Return [x, y] of the center of cell containing provided text 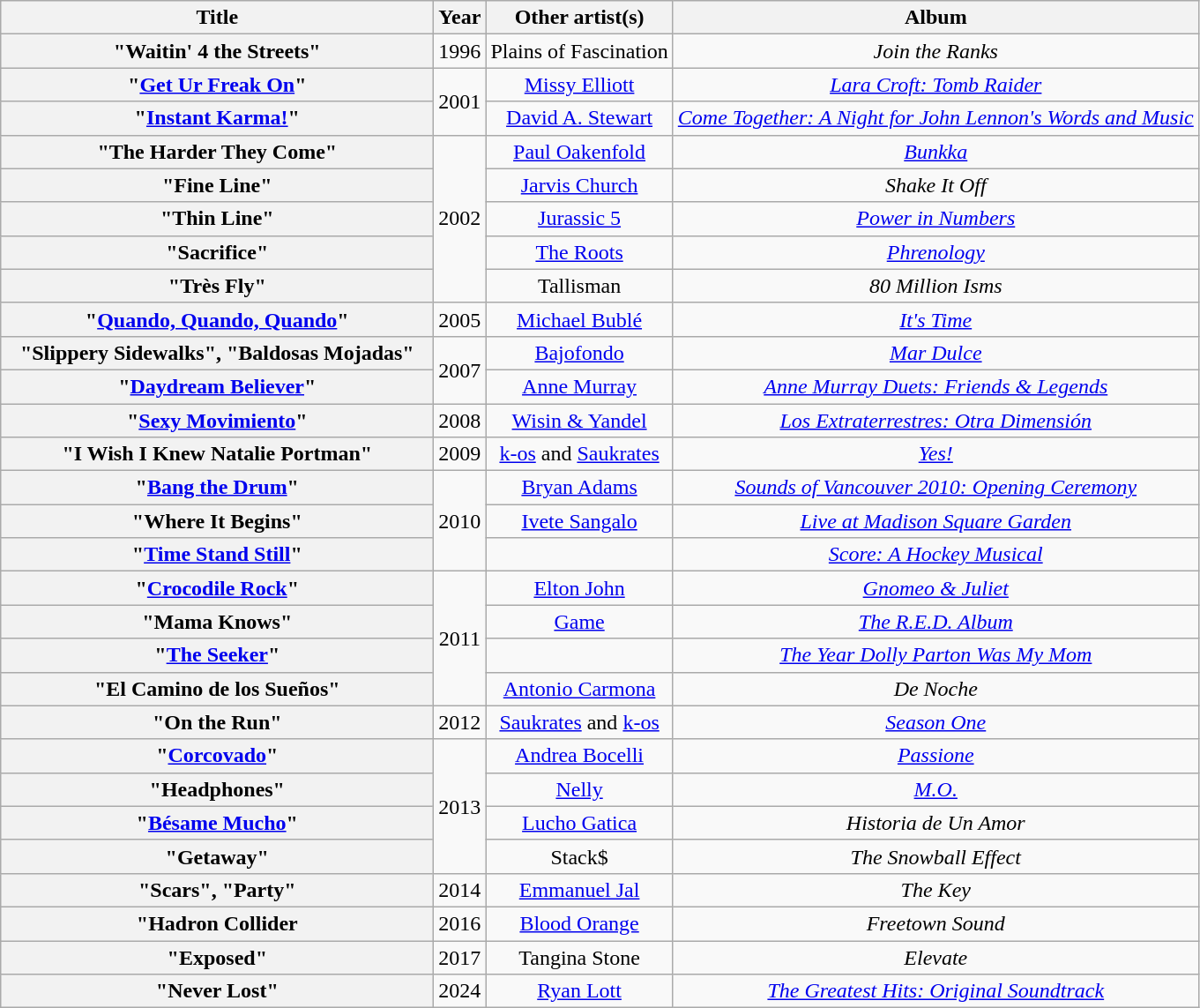
"Thin Line" [217, 219]
It's Time [935, 319]
"Fine Line" [217, 185]
2017 [460, 957]
Antonio Carmona [579, 689]
Passione [935, 756]
Wisin & Yandel [579, 421]
Tallisman [579, 286]
2001 [460, 101]
Year [460, 18]
The R.E.D. Album [935, 622]
"Slippery Sidewalks", "Baldosas Mojadas" [217, 353]
"Get Ur Freak On" [217, 85]
Yes! [935, 454]
"The Harder They Come" [217, 152]
2011 [460, 638]
"The Seeker" [217, 655]
"I Wish I Knew Natalie Portman" [217, 454]
"Hadron Collider [217, 923]
Game [579, 622]
Tangina Stone [579, 957]
2010 [460, 521]
Bryan Adams [579, 488]
The Snowball Effect [935, 856]
Paul Oakenfold [579, 152]
2016 [460, 923]
Elton John [579, 588]
Andrea Bocelli [579, 756]
Power in Numbers [935, 219]
"Très Fly" [217, 286]
"On the Run" [217, 722]
Elevate [935, 957]
Freetown Sound [935, 923]
Jarvis Church [579, 185]
"Where It Begins" [217, 521]
"Mama Knows" [217, 622]
"Never Lost" [217, 991]
2007 [460, 370]
Bajofondo [579, 353]
Join the Ranks [935, 51]
"Getaway" [217, 856]
"Exposed" [217, 957]
1996 [460, 51]
Plains of Fascination [579, 51]
"Corcovado" [217, 756]
"Sacrifice" [217, 252]
Lucho Gatica [579, 823]
"Time Stand Still" [217, 555]
"Daydream Believer" [217, 386]
Emmanuel Jal [579, 890]
Blood Orange [579, 923]
Historia de Un Amor [935, 823]
Missy Elliott [579, 85]
Title [217, 18]
Come Together: A Night for John Lennon's Words and Music [935, 118]
"Scars", "Party" [217, 890]
Other artist(s) [579, 18]
Season One [935, 722]
"Sexy Movimiento" [217, 421]
2012 [460, 722]
De Noche [935, 689]
M.O. [935, 789]
Anne Murray Duets: Friends & Legends [935, 386]
Los Extraterrestres: Otra Dimensión [935, 421]
2013 [460, 806]
Bunkka [935, 152]
Michael Bublé [579, 319]
Nelly [579, 789]
The Year Dolly Parton Was My Mom [935, 655]
Anne Murray [579, 386]
"Bang the Drum" [217, 488]
2014 [460, 890]
Gnomeo & Juliet [935, 588]
"Quando, Quando, Quando" [217, 319]
"Headphones" [217, 789]
The Roots [579, 252]
"Crocodile Rock" [217, 588]
David A. Stewart [579, 118]
k-os and Saukrates [579, 454]
Shake It Off [935, 185]
Album [935, 18]
Stack$ [579, 856]
"Waitin' 4 the Streets" [217, 51]
Lara Croft: Tomb Raider [935, 85]
2024 [460, 991]
Ryan Lott [579, 991]
2002 [460, 219]
The Greatest Hits: Original Soundtrack [935, 991]
"Instant Karma!" [217, 118]
2008 [460, 421]
Sounds of Vancouver 2010: Opening Ceremony [935, 488]
Mar Dulce [935, 353]
Jurassic 5 [579, 219]
Phrenology [935, 252]
The Key [935, 890]
Ivete Sangalo [579, 521]
Saukrates and k-os [579, 722]
2009 [460, 454]
Live at Madison Square Garden [935, 521]
Score: A Hockey Musical [935, 555]
80 Million Isms [935, 286]
"El Camino de los Sueños" [217, 689]
2005 [460, 319]
"Bésame Mucho" [217, 823]
